Output the (x, y) coordinate of the center of the cell containing the given text.  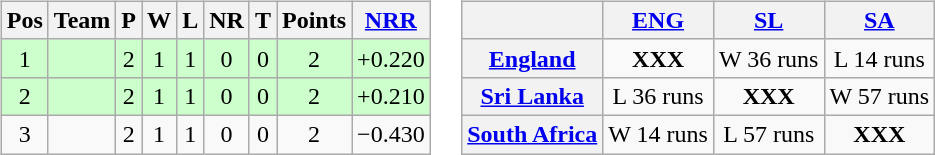
L 57 runs (768, 134)
England (532, 58)
L (190, 20)
+0.220 (392, 58)
South Africa (532, 134)
Points (314, 20)
L 14 runs (880, 58)
NR (227, 20)
Pos (24, 20)
T (262, 20)
−0.430 (392, 134)
NRR (392, 20)
SL (768, 20)
P (129, 20)
Team (82, 20)
SA (880, 20)
W 57 runs (880, 96)
W (160, 20)
L 36 runs (658, 96)
W 36 runs (768, 58)
Sri Lanka (532, 96)
+0.210 (392, 96)
W 14 runs (658, 134)
3 (24, 134)
ENG (658, 20)
